Pinpoint the cell where the given text exists, returning its [x, y] midpoint coordinate. 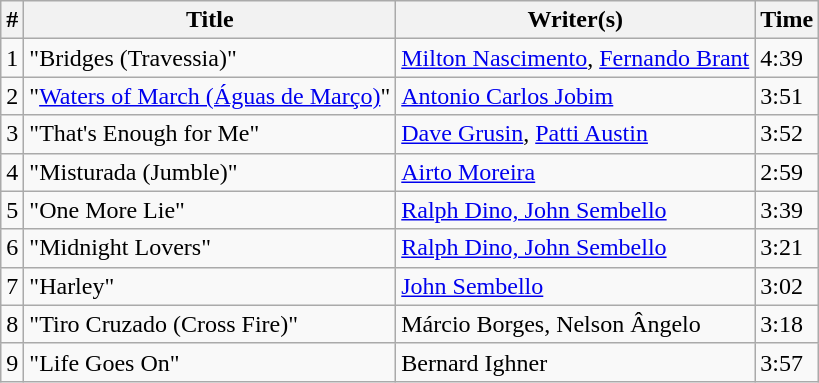
# [12, 20]
"Midnight Lovers" [210, 248]
3:52 [787, 134]
4 [12, 172]
Márcio Borges, Nelson Ângelo [576, 324]
2:59 [787, 172]
Title [210, 20]
John Sembello [576, 286]
3:51 [787, 96]
"One More Lie" [210, 210]
Writer(s) [576, 20]
"Bridges (Travessia)" [210, 58]
9 [12, 362]
Antonio Carlos Jobim [576, 96]
Dave Grusin, Patti Austin [576, 134]
6 [12, 248]
"Tiro Cruzado (Cross Fire)" [210, 324]
Time [787, 20]
7 [12, 286]
"Misturada (Jumble)" [210, 172]
"Life Goes On" [210, 362]
"Harley" [210, 286]
3:39 [787, 210]
3:02 [787, 286]
Airto Moreira [576, 172]
2 [12, 96]
8 [12, 324]
4:39 [787, 58]
3:21 [787, 248]
1 [12, 58]
"Waters of March (Águas de Março)" [210, 96]
3 [12, 134]
Bernard Ighner [576, 362]
Milton Nascimento, Fernando Brant [576, 58]
"That's Enough for Me" [210, 134]
3:18 [787, 324]
3:57 [787, 362]
5 [12, 210]
